For the text-containing cell, return its midpoint in [X, Y] coordinate format. 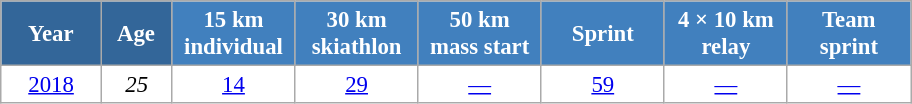
59 [602, 85]
Team sprint [848, 34]
25 [136, 85]
Age [136, 34]
Sprint [602, 34]
50 km mass start [480, 34]
15 km individual [234, 34]
2018 [52, 85]
Year [52, 34]
4 × 10 km relay [726, 34]
30 km skiathlon [356, 34]
14 [234, 85]
29 [356, 85]
